For the text-containing cell, return its midpoint in (X, Y) coordinate format. 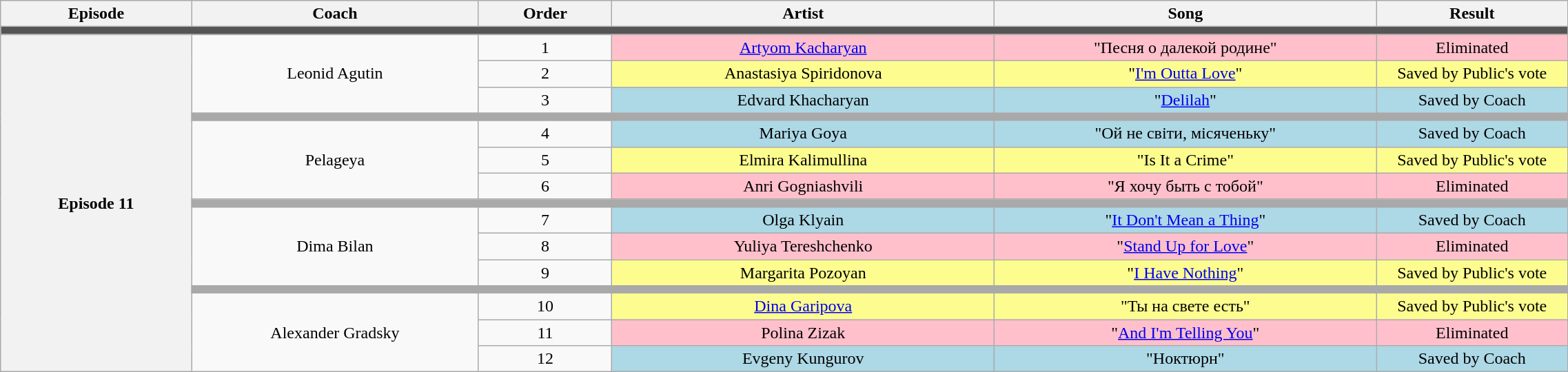
Anri Gogniashvili (804, 186)
Order (545, 14)
Dina Garipova (804, 307)
10 (545, 307)
"Is It a Crime" (1185, 160)
Coach (335, 14)
Pelageya (335, 160)
"I'm Outta Love" (1185, 74)
"Песня о далекой родине" (1185, 48)
Yuliya Tereshchenko (804, 246)
"It Don't Mean a Thing" (1185, 220)
8 (545, 246)
Leonid Agutin (335, 74)
Episode (96, 14)
"I Have Nothing" (1185, 272)
3 (545, 100)
"Ты на свете есть" (1185, 307)
Polina Zizak (804, 333)
6 (545, 186)
"Ой не світи, місяченьку" (1185, 134)
9 (545, 272)
Result (1472, 14)
Episode 11 (96, 203)
Evgeny Kungurov (804, 359)
"And I'm Telling You" (1185, 333)
Artist (804, 14)
Alexander Gradsky (335, 333)
Mariya Goya (804, 134)
Dima Bilan (335, 246)
"Stand Up for Love" (1185, 246)
Anastasiya Spiridonova (804, 74)
2 (545, 74)
12 (545, 359)
7 (545, 220)
Song (1185, 14)
11 (545, 333)
Edvard Khacharyan (804, 100)
4 (545, 134)
Elmira Kalimullina (804, 160)
1 (545, 48)
"Delilah" (1185, 100)
"Ноктюрн" (1185, 359)
Olga Klyain (804, 220)
Artyom Kacharyan (804, 48)
Margarita Pozoyan (804, 272)
"Я хочу быть с тобой" (1185, 186)
5 (545, 160)
